Extract the (x, y) coordinate from the center of the cell holding the provided text.  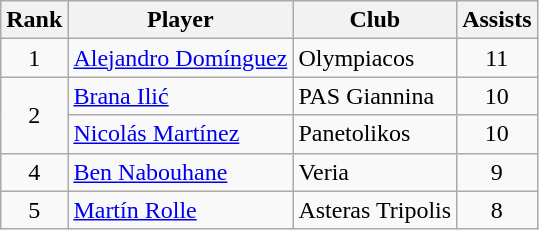
Brana Ilić (180, 96)
Alejandro Domínguez (180, 58)
1 (34, 58)
9 (497, 172)
Player (180, 20)
Assists (497, 20)
2 (34, 115)
PAS Giannina (375, 96)
4 (34, 172)
Martín Rolle (180, 210)
Club (375, 20)
Rank (34, 20)
5 (34, 210)
Panetolikos (375, 134)
8 (497, 210)
Olympiacos (375, 58)
Ben Nabouhane (180, 172)
Nicolás Martínez (180, 134)
Veria (375, 172)
11 (497, 58)
Asteras Tripolis (375, 210)
